Return the (x, y) coordinate for the center point of the cell that contains the specified text.  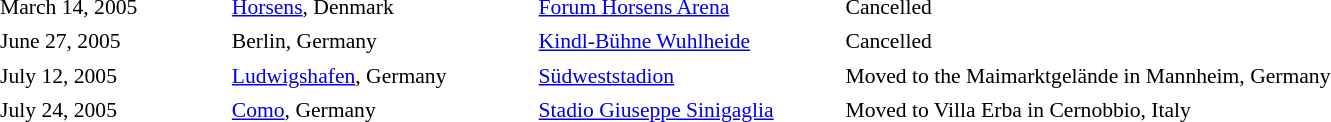
Berlin, Germany (381, 42)
Kindl-Bühne Wuhlheide (688, 42)
Ludwigshafen, Germany (381, 76)
Südweststadion (688, 76)
